Provide the (x, y) coordinate of the cell's center where the given text is located.  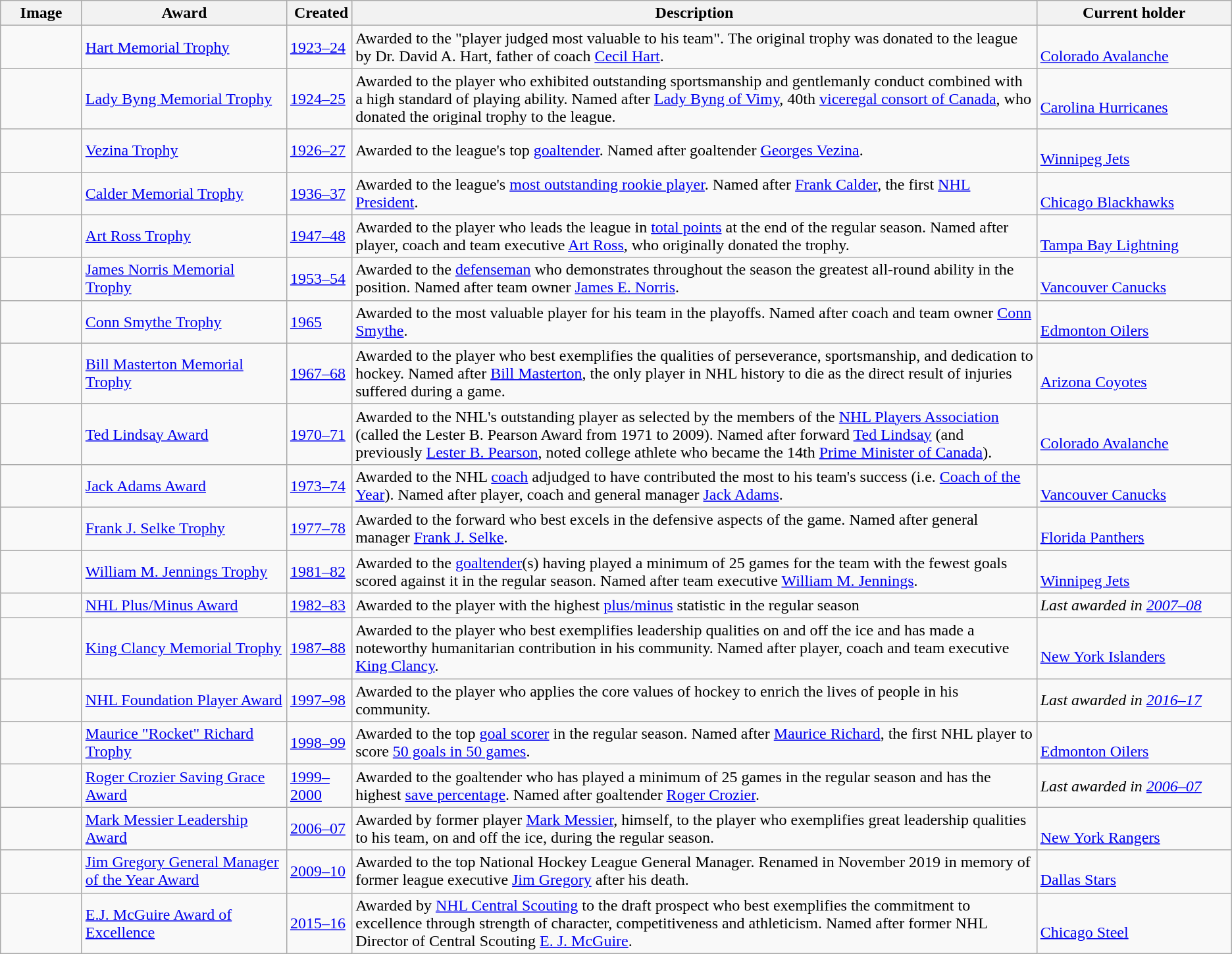
1987–88 (319, 649)
King Clancy Memorial Trophy (184, 649)
James Norris Memorial Trophy (184, 279)
Bill Masterton Memorial Trophy (184, 373)
Maurice "Rocket" Richard Trophy (184, 743)
1973–74 (319, 486)
Conn Smythe Trophy (184, 321)
1965 (319, 321)
1923–24 (319, 47)
Awarded to the league's top goaltender. Named after goaltender Georges Vezina. (695, 150)
Last awarded in 2016–17 (1134, 701)
Awarded to the most valuable player for his team in the playoffs. Named after coach and team owner Conn Smythe. (695, 321)
Art Ross Trophy (184, 236)
1970–71 (319, 434)
1926–27 (319, 150)
Calder Memorial Trophy (184, 194)
Awarded to the top National Hockey League General Manager. Renamed in November 2019 in memory of former league executive Jim Gregory after his death. (695, 872)
Description (695, 13)
Tampa Bay Lightning (1134, 236)
Frank J. Selke Trophy (184, 528)
NHL Foundation Player Award (184, 701)
2006–07 (319, 828)
Chicago Blackhawks (1134, 194)
1967–68 (319, 373)
Award (184, 13)
Florida Panthers (1134, 528)
1936–37 (319, 194)
Awarded to the forward who best excels in the defensive aspects of the game. Named after general manager Frank J. Selke. (695, 528)
Chicago Steel (1134, 923)
Last awarded in 2007–08 (1134, 606)
1997–98 (319, 701)
Created (319, 13)
Awarded to the league's most outstanding rookie player. Named after Frank Calder, the first NHL President. (695, 194)
Ted Lindsay Award (184, 434)
1982–83 (319, 606)
Awarded to the player who applies the core values of hockey to enrich the lives of people in his community. (695, 701)
1953–54 (319, 279)
New York Rangers (1134, 828)
Lady Byng Memorial Trophy (184, 99)
1981–82 (319, 571)
Image (41, 13)
Awarded to the top goal scorer in the regular season. Named after Maurice Richard, the first NHL player to score 50 goals in 50 games. (695, 743)
Arizona Coyotes (1134, 373)
William M. Jennings Trophy (184, 571)
New York Islanders (1134, 649)
Jim Gregory General Manager of the Year Award (184, 872)
Mark Messier Leadership Award (184, 828)
1947–48 (319, 236)
1924–25 (319, 99)
Current holder (1134, 13)
1977–78 (319, 528)
Vezina Trophy (184, 150)
Dallas Stars (1134, 872)
Roger Crozier Saving Grace Award (184, 786)
NHL Plus/Minus Award (184, 606)
1999–2000 (319, 786)
1998–99 (319, 743)
2015–16 (319, 923)
Jack Adams Award (184, 486)
2009–10 (319, 872)
Awarded to the player with the highest plus/minus statistic in the regular season (695, 606)
Last awarded in 2006–07 (1134, 786)
Carolina Hurricanes (1134, 99)
E.J. McGuire Award of Excellence (184, 923)
Hart Memorial Trophy (184, 47)
